For the text-containing cell, return its midpoint in (X, Y) coordinate format. 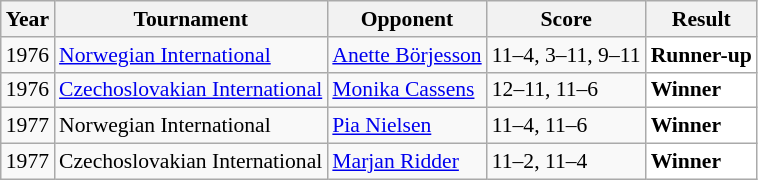
12–11, 11–6 (566, 90)
Tournament (190, 19)
Anette Börjesson (406, 55)
Marjan Ridder (406, 162)
Result (702, 19)
Runner-up (702, 55)
Score (566, 19)
Pia Nielsen (406, 126)
11–2, 11–4 (566, 162)
Opponent (406, 19)
Monika Cassens (406, 90)
11–4, 3–11, 9–11 (566, 55)
11–4, 11–6 (566, 126)
Year (28, 19)
